Find where the given text appears and provide that cell's center as (x, y) coordinate. 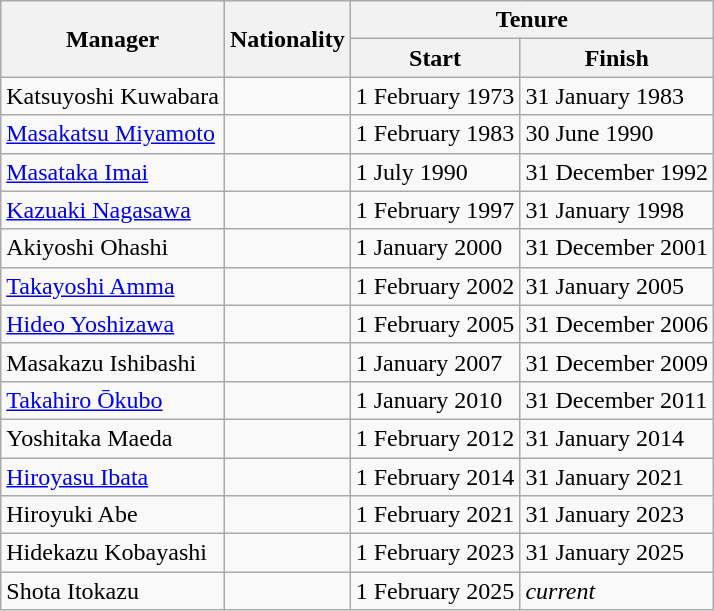
31 January 2023 (617, 515)
Hideo Yoshizawa (113, 324)
Manager (113, 39)
Masakazu Ishibashi (113, 362)
Takahiro Ōkubo (113, 400)
Shota Itokazu (113, 591)
Nationality (287, 39)
31 January 2025 (617, 553)
31 January 2005 (617, 286)
1 January 2010 (435, 400)
31 December 2001 (617, 248)
1 February 2025 (435, 591)
Tenure (532, 20)
Masakatsu Miyamoto (113, 134)
31 January 2014 (617, 438)
1 January 2000 (435, 248)
1 February 2012 (435, 438)
1 February 1973 (435, 96)
Yoshitaka Maeda (113, 438)
1 February 2021 (435, 515)
1 January 2007 (435, 362)
31 December 2006 (617, 324)
30 June 1990 (617, 134)
31 December 2011 (617, 400)
Hidekazu Kobayashi (113, 553)
1 February 1983 (435, 134)
1 February 2002 (435, 286)
1 February 1997 (435, 210)
31 January 1998 (617, 210)
Takayoshi Amma (113, 286)
31 December 1992 (617, 172)
Start (435, 58)
Masataka Imai (113, 172)
Hiroyasu Ibata (113, 477)
1 July 1990 (435, 172)
31 January 1983 (617, 96)
1 February 2005 (435, 324)
1 February 2023 (435, 553)
Kazuaki Nagasawa (113, 210)
Hiroyuki Abe (113, 515)
31 January 2021 (617, 477)
Finish (617, 58)
Akiyoshi Ohashi (113, 248)
1 February 2014 (435, 477)
current (617, 591)
Katsuyoshi Kuwabara (113, 96)
31 December 2009 (617, 362)
